Output the (X, Y) coordinate of the center of the cell containing the given text.  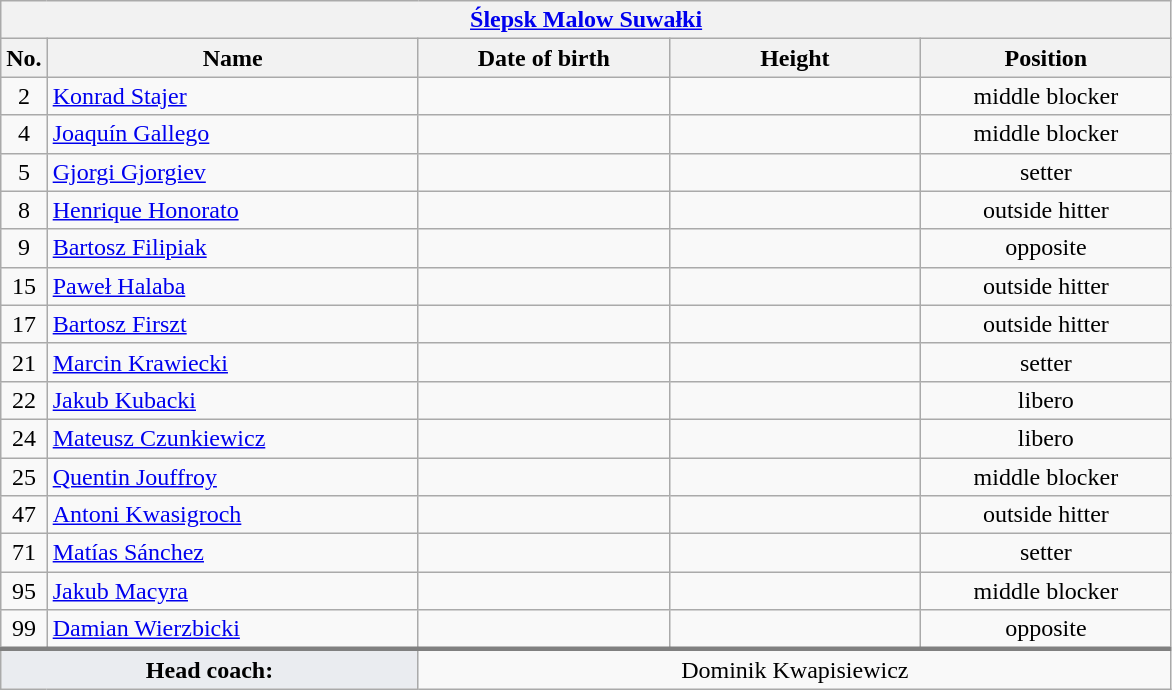
21 (24, 362)
Head coach: (210, 669)
17 (24, 324)
Height (794, 58)
Position (1046, 58)
8 (24, 210)
Damian Wierzbicki (232, 630)
15 (24, 286)
Gjorgi Gjorgiev (232, 172)
4 (24, 134)
No. (24, 58)
25 (24, 477)
Jakub Kubacki (232, 400)
Quentin Jouffroy (232, 477)
22 (24, 400)
Jakub Macyra (232, 591)
5 (24, 172)
Henrique Honorato (232, 210)
24 (24, 438)
Dominik Kwapisiewicz (794, 669)
Bartosz Filipiak (232, 248)
Konrad Stajer (232, 96)
2 (24, 96)
Antoni Kwasigroch (232, 515)
Joaquín Gallego (232, 134)
Ślepsk Malow Suwałki (586, 20)
Bartosz Firszt (232, 324)
Matías Sánchez (232, 553)
Paweł Halaba (232, 286)
99 (24, 630)
Date of birth (544, 58)
71 (24, 553)
95 (24, 591)
47 (24, 515)
Mateusz Czunkiewicz (232, 438)
Name (232, 58)
9 (24, 248)
Marcin Krawiecki (232, 362)
